Determine the (X, Y) coordinate at the center of the cell enclosing the given text.  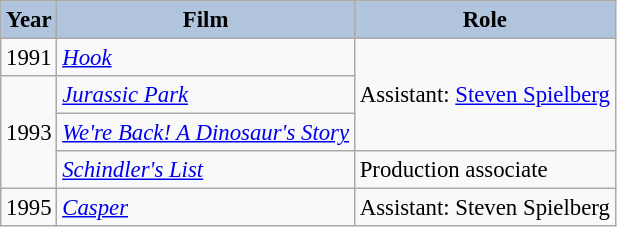
We're Back! A Dinosaur's Story (206, 133)
1995 (29, 208)
Year (29, 20)
Schindler's List (206, 170)
Jurassic Park (206, 95)
1991 (29, 58)
Film (206, 20)
Role (484, 20)
Casper (206, 208)
1993 (29, 132)
Hook (206, 58)
Production associate (484, 170)
